Determine the [X, Y] coordinate at the center of the cell enclosing the given text.  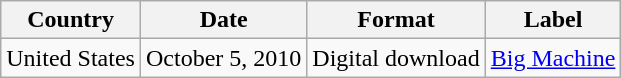
Label [553, 20]
United States [71, 58]
October 5, 2010 [223, 58]
Country [71, 20]
Big Machine [553, 58]
Date [223, 20]
Format [396, 20]
Digital download [396, 58]
